Scan for the cell matching the given text and deliver its [x, y] coordinate at center. 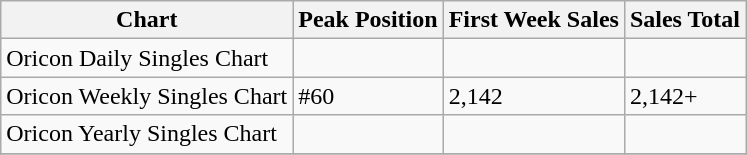
2,142 [534, 96]
Peak Position [368, 20]
First Week Sales [534, 20]
Oricon Yearly Singles Chart [147, 134]
Chart [147, 20]
Oricon Daily Singles Chart [147, 58]
Sales Total [684, 20]
2,142+ [684, 96]
#60 [368, 96]
Oricon Weekly Singles Chart [147, 96]
